Extract the [x, y] coordinate from the center of the cell holding the provided text.  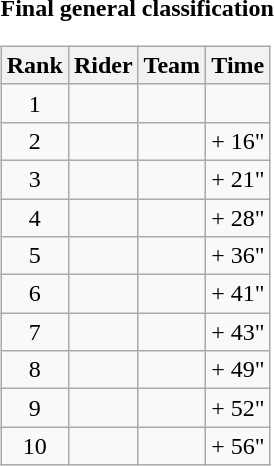
Time [238, 65]
+ 21" [238, 179]
+ 49" [238, 370]
10 [34, 446]
+ 28" [238, 217]
+ 41" [238, 294]
3 [34, 179]
+ 56" [238, 446]
Rank [34, 65]
Team [172, 65]
5 [34, 256]
+ 43" [238, 332]
4 [34, 217]
1 [34, 103]
6 [34, 294]
Rider [103, 65]
+ 16" [238, 141]
7 [34, 332]
+ 52" [238, 408]
+ 36" [238, 256]
9 [34, 408]
8 [34, 370]
2 [34, 141]
